From the cell containing the given text, extract its center point as (x, y) coordinate. 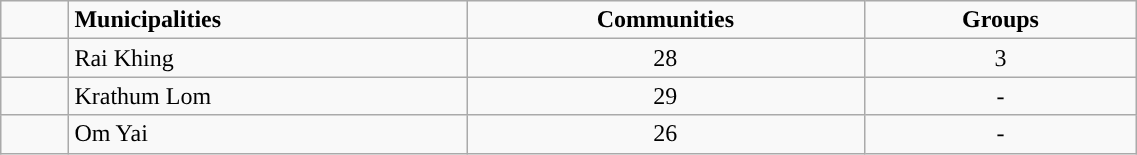
Rai Khing (268, 58)
Om Yai (268, 134)
Groups (1000, 20)
29 (666, 96)
3 (1000, 58)
Municipalities (268, 20)
28 (666, 58)
26 (666, 134)
Communities (666, 20)
Krathum Lom (268, 96)
